Identify which cell holds the provided text, then report its [x, y] central coordinate. 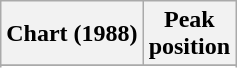
Chart (1988) [72, 34]
Peakposition [189, 34]
